Extract the (X, Y) coordinate from the center of the cell holding the provided text.  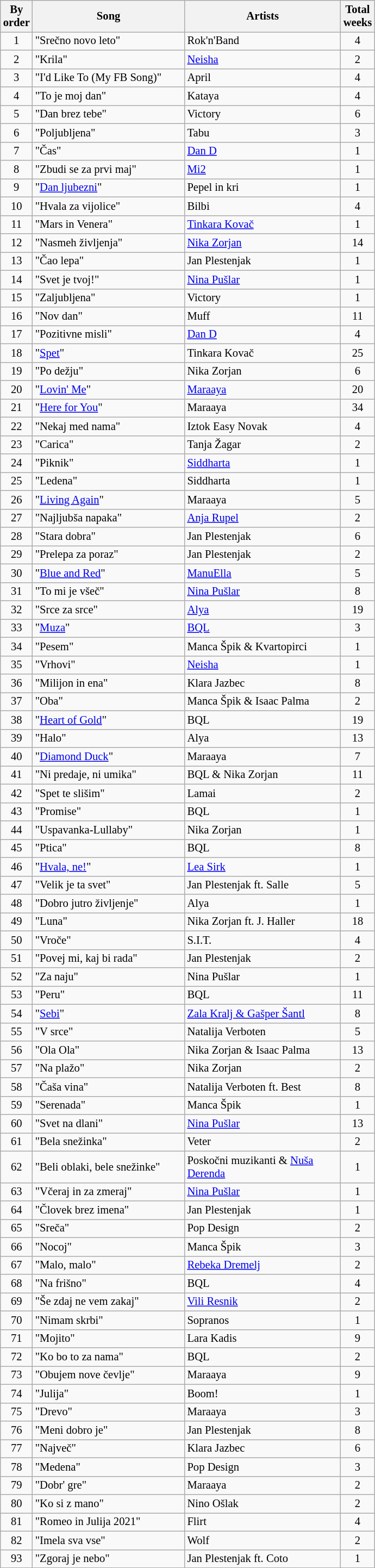
"Dan brez tebe" (109, 114)
"Čao lepa" (109, 261)
Wolf (263, 1540)
"Uspavanka-Lullaby" (109, 830)
64 (16, 1210)
"Nocoj" (109, 1247)
58 (16, 1087)
"Stara dobra" (109, 537)
16 (16, 316)
"Muza" (109, 628)
"Včeraj in za zmeraj" (109, 1192)
Vili Resnik (263, 1302)
23 (16, 445)
"Še zdaj ne vem zakaj" (109, 1302)
"Poljubljena" (109, 133)
"Here for You" (109, 408)
Sopranos (263, 1320)
"Drevo" (109, 1412)
46 (16, 867)
61 (16, 1142)
44 (16, 830)
45 (16, 848)
Manca Špik & Isaac Palma (263, 701)
"Beli oblaki, bele snežinke" (109, 1167)
59 (16, 1105)
"Serenada" (109, 1105)
"Za naju" (109, 977)
47 (16, 885)
"Halo" (109, 738)
"Peru" (109, 995)
Natalija Verboten (263, 1032)
79 (16, 1485)
42 (16, 793)
Kataya (263, 96)
65 (16, 1228)
24 (16, 463)
Artists (263, 16)
72 (16, 1357)
53 (16, 995)
"Ko bo to za nama" (109, 1357)
Boom! (263, 1393)
"Svet je tvoj!" (109, 279)
Lea Sirk (263, 867)
68 (16, 1284)
81 (16, 1522)
"Povej mi, kaj bi rada" (109, 959)
"Ko si z mano" (109, 1503)
26 (16, 500)
Manca Špik & Kvartopirci (263, 646)
"Dobr' gre" (109, 1485)
93 (16, 1559)
56 (16, 1050)
Nika Zorjan & Isaac Palma (263, 1050)
Song (109, 16)
Muff (263, 316)
29 (16, 555)
"Hvala za vijolice" (109, 206)
"Krila" (109, 59)
32 (16, 609)
"Ni predaje, ni umika" (109, 775)
"Prelepa za poraz" (109, 555)
"Vroče" (109, 940)
Iztok Easy Novak (263, 426)
Tabu (263, 133)
30 (16, 573)
"Ledena" (109, 481)
Veter (263, 1142)
"Lovin' Me" (109, 390)
"Ptica" (109, 848)
75 (16, 1412)
36 (16, 683)
"Obujem nove čevlje" (109, 1375)
"Nov dan" (109, 316)
"Dobro jutro življenje" (109, 903)
Byorder (16, 16)
"Nasmeh življenja" (109, 243)
"Spet" (109, 353)
70 (16, 1320)
Flirt (263, 1522)
Rebeka Dremelj (263, 1265)
April (263, 78)
"Zbudi se za prvi maj" (109, 169)
Anja Rupel (263, 518)
"Ola Ola" (109, 1050)
"Milijon in ena" (109, 683)
37 (16, 701)
"Pesem" (109, 646)
"Blue and Red" (109, 573)
69 (16, 1302)
80 (16, 1503)
49 (16, 922)
Pepel in kri (263, 188)
33 (16, 628)
"Romeo in Julija 2021" (109, 1522)
62 (16, 1167)
"Imela sva vse" (109, 1540)
"Hvala, ne!" (109, 867)
76 (16, 1430)
"Mojito" (109, 1339)
"Sreča" (109, 1228)
Rok'n'Band (263, 41)
"To je moj dan" (109, 96)
"Najljubša napaka" (109, 518)
50 (16, 940)
Jan Plestenjak ft. Coto (263, 1559)
"Na frišno" (109, 1284)
"Promise" (109, 812)
Nika Zorjan ft. J. Haller (263, 922)
Tanja Žagar (263, 445)
Total weeks (358, 16)
S.I.T. (263, 940)
66 (16, 1247)
"Največ" (109, 1448)
74 (16, 1393)
27 (16, 518)
"To mi je všeč" (109, 592)
"Zaljubljena" (109, 298)
"Čaša vina" (109, 1087)
82 (16, 1540)
"Vrhovi" (109, 665)
"Meni dobro je" (109, 1430)
"I'd Like To (My FB Song)" (109, 78)
28 (16, 537)
78 (16, 1467)
35 (16, 665)
Bilbi (263, 206)
Mi2 (263, 169)
"Pozitivne misli" (109, 334)
60 (16, 1124)
"Julija" (109, 1393)
31 (16, 592)
Natalija Verboten ft. Best (263, 1087)
71 (16, 1339)
BQL & Nika Zorjan (263, 775)
"Carica" (109, 445)
"Bela snežinka" (109, 1142)
48 (16, 903)
73 (16, 1375)
Poskočni muzikanti & Nuša Derenda (263, 1167)
52 (16, 977)
"Luna" (109, 922)
"Nekaj med nama" (109, 426)
21 (16, 408)
"Srečno novo leto" (109, 41)
"Dan ljubezni" (109, 188)
Jan Plestenjak ft. Salle (263, 885)
Zala Kralj & Gašper Šantl (263, 1013)
54 (16, 1013)
17 (16, 334)
"Living Again" (109, 500)
"Oba" (109, 701)
"Medena" (109, 1467)
63 (16, 1192)
15 (16, 298)
43 (16, 812)
67 (16, 1265)
"Malo, malo" (109, 1265)
12 (16, 243)
Lamai (263, 793)
57 (16, 1068)
"Na plažo" (109, 1068)
"Sebi" (109, 1013)
"Piknik" (109, 463)
"Mars in Venera" (109, 225)
22 (16, 426)
38 (16, 720)
"Heart of Gold" (109, 720)
ManuElla (263, 573)
Lara Kadis (263, 1339)
"Velik je ta svet" (109, 885)
Nino Ošlak (263, 1503)
39 (16, 738)
"Po dežju" (109, 371)
10 (16, 206)
"Nimam skrbi" (109, 1320)
"Spet te slišim" (109, 793)
40 (16, 756)
"Diamond Duck" (109, 756)
41 (16, 775)
51 (16, 959)
"Človek brez imena" (109, 1210)
"Zgoraj je nebo" (109, 1559)
"Svet na dlani" (109, 1124)
"V srce" (109, 1032)
77 (16, 1448)
"Čas" (109, 151)
"Srce za srce" (109, 609)
55 (16, 1032)
